Determine the [X, Y] coordinate at the center of the cell enclosing the given text.  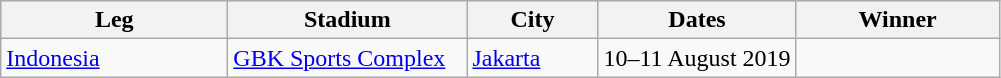
Jakarta [532, 58]
10–11 August 2019 [697, 58]
Stadium [348, 20]
City [532, 20]
Dates [697, 20]
GBK Sports Complex [348, 58]
Winner [898, 20]
Indonesia [114, 58]
Leg [114, 20]
